Return (x, y) of the center of cell containing provided text 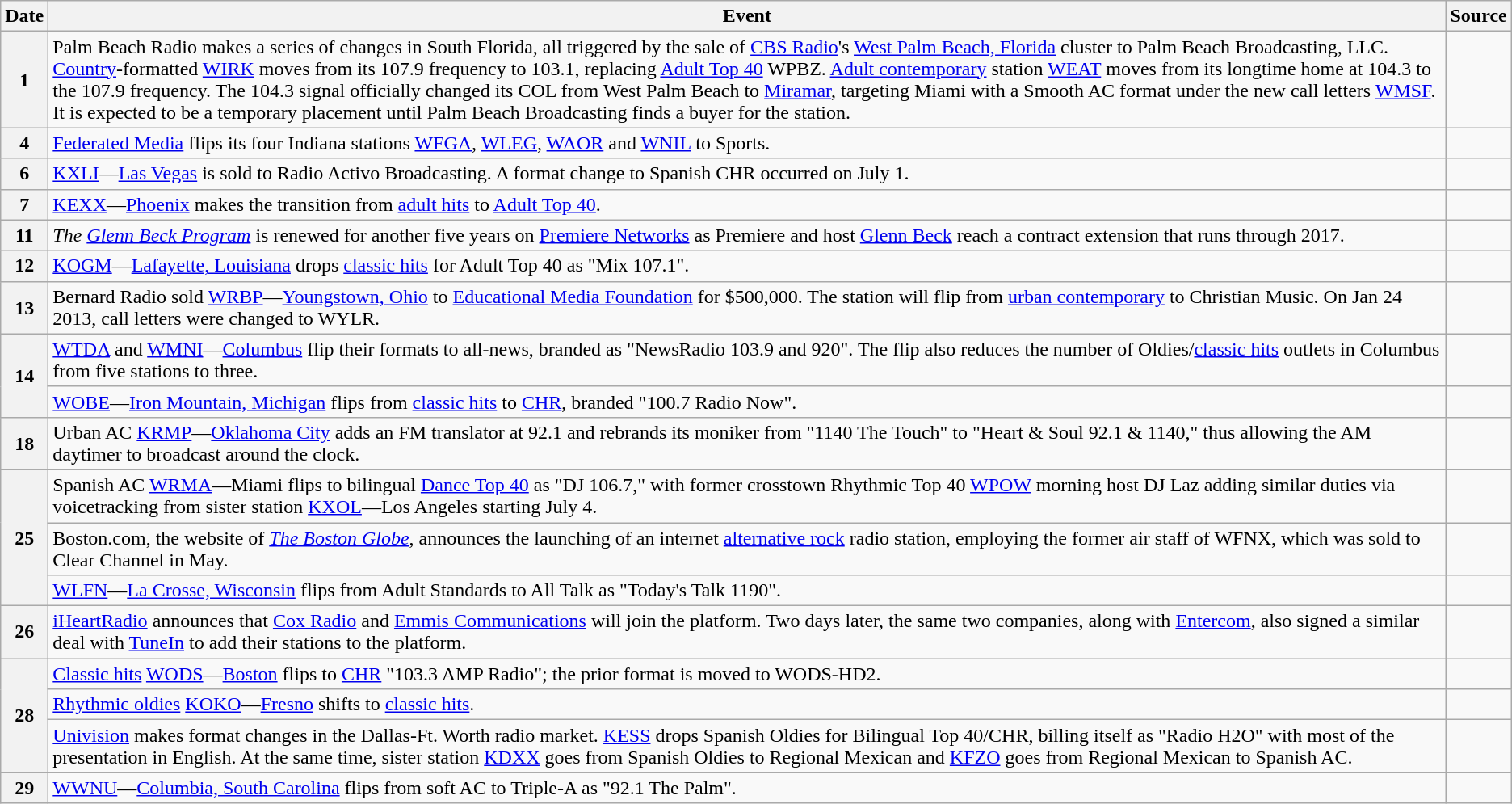
Event (747, 16)
12 (24, 266)
KXLI—Las Vegas is sold to Radio Activo Broadcasting. A format change to Spanish CHR occurred on July 1. (747, 174)
WLFN—La Crosse, Wisconsin flips from Adult Standards to All Talk as "Today's Talk 1190". (747, 591)
Federated Media flips its four Indiana stations WFGA, WLEG, WAOR and WNIL to Sports. (747, 143)
13 (24, 307)
Classic hits WODS—Boston flips to CHR "103.3 AMP Radio"; the prior format is moved to WODS-HD2. (747, 674)
18 (24, 443)
11 (24, 235)
14 (24, 375)
KEXX—Phoenix makes the transition from adult hits to Adult Top 40. (747, 204)
6 (24, 174)
Rhythmic oldies KOKO—Fresno shifts to classic hits. (747, 705)
Source (1478, 16)
Date (24, 16)
25 (24, 537)
26 (24, 632)
28 (24, 716)
29 (24, 788)
7 (24, 204)
WWNU—Columbia, South Carolina flips from soft AC to Triple-A as "92.1 The Palm". (747, 788)
KOGM—Lafayette, Louisiana drops classic hits for Adult Top 40 as "Mix 107.1". (747, 266)
WOBE—Iron Mountain, Michigan flips from classic hits to CHR, branded "100.7 Radio Now". (747, 402)
4 (24, 143)
1 (24, 79)
